Locate the cell with the specified text and output its [x, y] center coordinate. 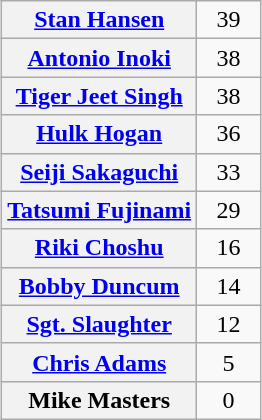
33 [229, 172]
29 [229, 210]
36 [229, 134]
14 [229, 286]
Mike Masters [100, 400]
12 [229, 324]
Seiji Sakaguchi [100, 172]
Tiger Jeet Singh [100, 96]
5 [229, 362]
Bobby Duncum [100, 286]
Riki Choshu [100, 248]
Hulk Hogan [100, 134]
Antonio Inoki [100, 58]
Chris Adams [100, 362]
Sgt. Slaughter [100, 324]
39 [229, 20]
16 [229, 248]
0 [229, 400]
Stan Hansen [100, 20]
Tatsumi Fujinami [100, 210]
